Detect which cell encompasses the target text, then output its (X, Y) center coordinate. 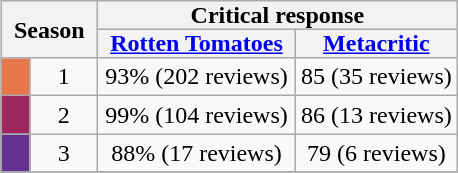
85 (35 reviews) (377, 77)
3 (64, 153)
79 (6 reviews) (377, 153)
86 (13 reviews) (377, 115)
Critical response (277, 15)
2 (64, 115)
88% (17 reviews) (196, 153)
93% (202 reviews) (196, 77)
Season (49, 30)
Metacritic (377, 43)
99% (104 reviews) (196, 115)
1 (64, 77)
Rotten Tomatoes (196, 43)
